Search for the cell housing the specified text and yield its [X, Y] center coordinate. 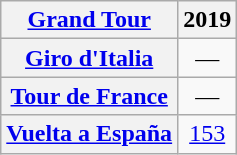
Vuelta a España [90, 134]
Grand Tour [90, 20]
2019 [208, 20]
Giro d'Italia [90, 58]
153 [208, 134]
Tour de France [90, 96]
